Detect which cell encompasses the target text, then output its (X, Y) center coordinate. 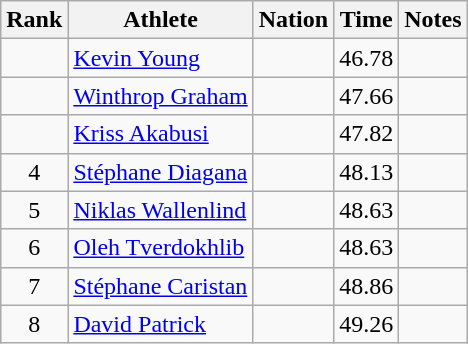
Kriss Akabusi (160, 134)
5 (34, 210)
Athlete (160, 20)
Stéphane Diagana (160, 172)
47.66 (366, 96)
Niklas Wallenlind (160, 210)
David Patrick (160, 324)
Rank (34, 20)
Kevin Young (160, 58)
6 (34, 248)
46.78 (366, 58)
8 (34, 324)
47.82 (366, 134)
4 (34, 172)
Winthrop Graham (160, 96)
Notes (433, 20)
49.26 (366, 324)
Stéphane Caristan (160, 286)
48.86 (366, 286)
Nation (293, 20)
7 (34, 286)
Oleh Tverdokhlib (160, 248)
Time (366, 20)
48.13 (366, 172)
